For the text-containing cell, return its midpoint in [x, y] coordinate format. 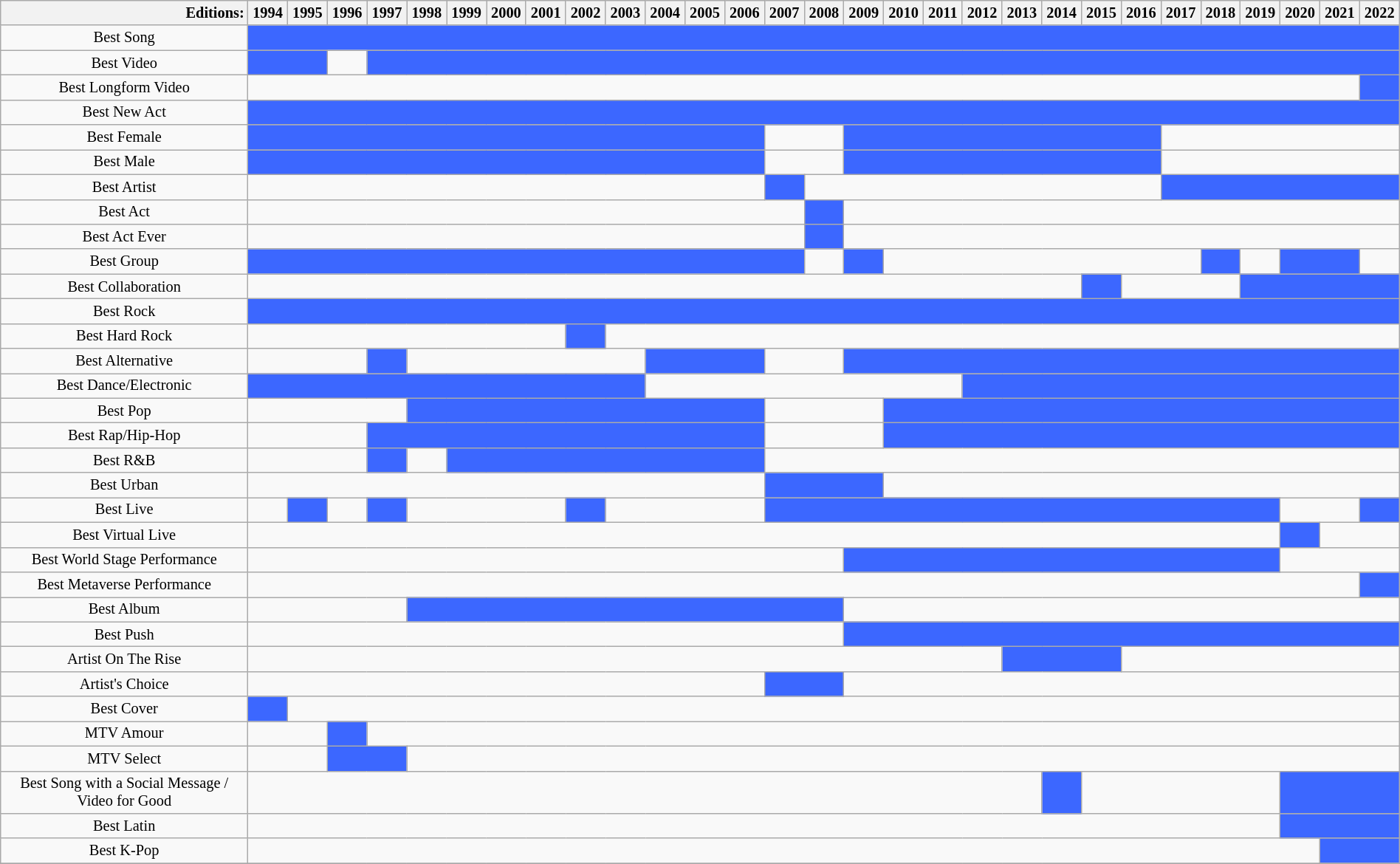
Best Latin [124, 826]
2010 [904, 13]
Best K-Pop [124, 851]
1995 [307, 13]
Best Collaboration [124, 287]
2016 [1141, 13]
Best R&B [124, 461]
Best Metaverse Performance [124, 585]
2014 [1062, 13]
2001 [546, 13]
Best Virtual Live [124, 535]
Best Male [124, 162]
2019 [1260, 13]
Best Push [124, 634]
2017 [1181, 13]
1996 [347, 13]
Best Longform Video [124, 88]
Best Album [124, 609]
Best Group [124, 261]
Best Dance/Electronic [124, 386]
2008 [824, 13]
2018 [1221, 13]
2005 [705, 13]
2003 [625, 13]
Best Song [124, 38]
2013 [1022, 13]
2007 [784, 13]
Best Act [124, 212]
Best Artist [124, 187]
MTV Amour [124, 734]
2000 [506, 13]
Best New Act [124, 112]
2015 [1102, 13]
2006 [744, 13]
2021 [1339, 13]
Artist's Choice [124, 684]
Best Hard Rock [124, 336]
1994 [268, 13]
2004 [665, 13]
Best World Stage Performance [124, 560]
Artist On The Rise [124, 659]
1998 [427, 13]
2011 [942, 13]
Best Rap/Hip-Hop [124, 436]
2022 [1379, 13]
2012 [982, 13]
2009 [864, 13]
2002 [586, 13]
Best Rock [124, 312]
Best Cover [124, 709]
Editions: [124, 13]
Best Alternative [124, 361]
2020 [1300, 13]
MTV Select [124, 758]
1999 [467, 13]
Best Video [124, 63]
1997 [387, 13]
Best Act Ever [124, 237]
Best Pop [124, 411]
Best Live [124, 510]
Best Female [124, 137]
Best Urban [124, 485]
Best Song with a Social Message / Video for Good [124, 792]
